Search for the cell housing the specified text and yield its (x, y) center coordinate. 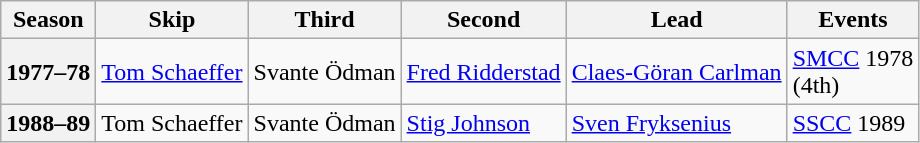
Third (324, 20)
Second (484, 20)
Stig Johnson (484, 123)
Season (48, 20)
Events (853, 20)
Claes-Göran Carlman (676, 72)
1977–78 (48, 72)
SSCC 1989 (853, 123)
1988–89 (48, 123)
Skip (172, 20)
Fred Ridderstad (484, 72)
Sven Fryksenius (676, 123)
SMCC 1978 (4th) (853, 72)
Lead (676, 20)
